Search for the cell housing the specified text and yield its [X, Y] center coordinate. 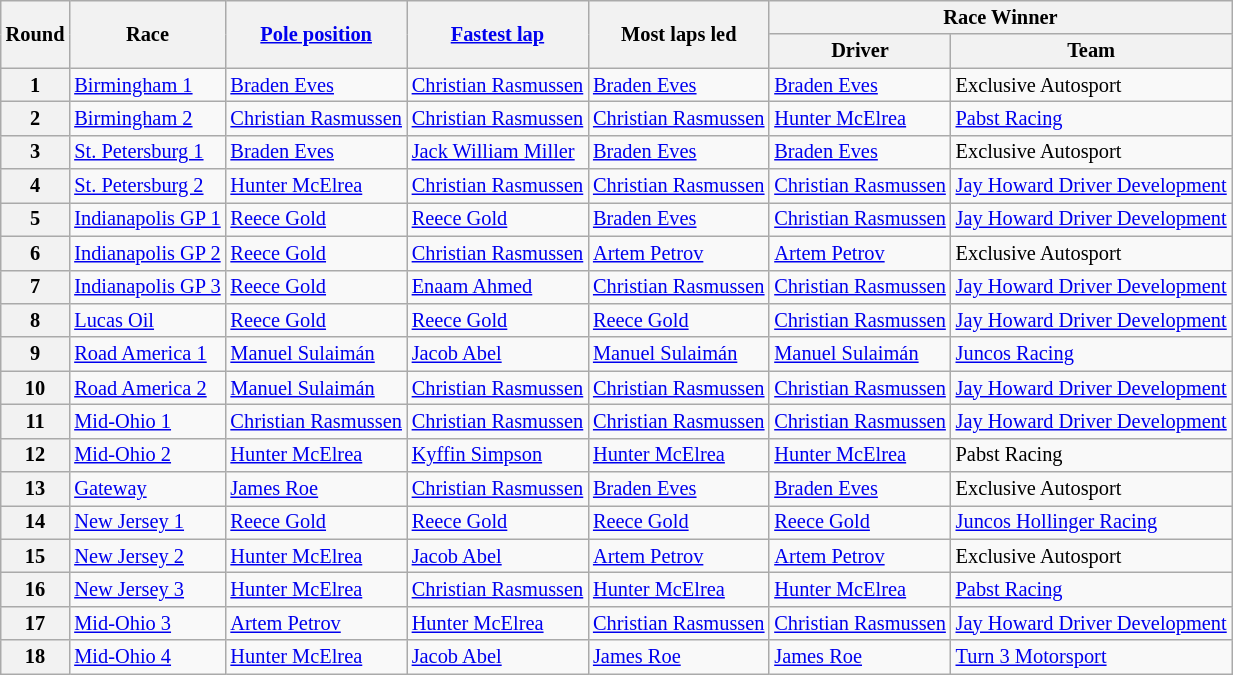
10 [36, 388]
Birmingham 2 [147, 118]
Enaam Ahmed [498, 287]
New Jersey 1 [147, 522]
New Jersey 3 [147, 589]
14 [36, 522]
Mid-Ohio 4 [147, 657]
Most laps led [678, 34]
Kyffin Simpson [498, 455]
Round [36, 34]
Mid-Ohio 2 [147, 455]
Juncos Racing [1092, 354]
Indianapolis GP 1 [147, 219]
New Jersey 2 [147, 556]
8 [36, 320]
Birmingham 1 [147, 85]
Pole position [316, 34]
4 [36, 186]
1 [36, 85]
18 [36, 657]
2 [36, 118]
Jack William Miller [498, 152]
Lucas Oil [147, 320]
6 [36, 253]
15 [36, 556]
Indianapolis GP 2 [147, 253]
17 [36, 623]
St. Petersburg 1 [147, 152]
Turn 3 Motorsport [1092, 657]
Indianapolis GP 3 [147, 287]
5 [36, 219]
3 [36, 152]
7 [36, 287]
Team [1092, 51]
Race Winner [1000, 17]
St. Petersburg 2 [147, 186]
11 [36, 421]
Juncos Hollinger Racing [1092, 522]
Road America 1 [147, 354]
16 [36, 589]
Driver [860, 51]
Fastest lap [498, 34]
Gateway [147, 489]
13 [36, 489]
12 [36, 455]
Mid-Ohio 3 [147, 623]
Road America 2 [147, 388]
Mid-Ohio 1 [147, 421]
Race [147, 34]
9 [36, 354]
